From the cell containing the given text, extract its center point as (x, y) coordinate. 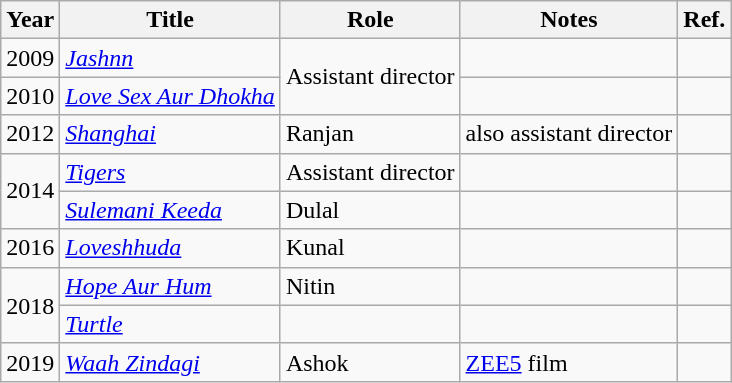
2014 (30, 191)
Nitin (370, 286)
2010 (30, 96)
Loveshhuda (170, 248)
Ref. (704, 20)
Notes (569, 20)
2012 (30, 134)
Jashnn (170, 58)
2019 (30, 362)
ZEE5 film (569, 362)
Waah Zindagi (170, 362)
Love Sex Aur Dhokha (170, 96)
Dulal (370, 210)
also assistant director (569, 134)
Year (30, 20)
Sulemani Keeda (170, 210)
Hope Aur Hum (170, 286)
2018 (30, 305)
Turtle (170, 324)
Tigers (170, 172)
Title (170, 20)
Ranjan (370, 134)
2016 (30, 248)
Ashok (370, 362)
Kunal (370, 248)
2009 (30, 58)
Shanghai (170, 134)
Role (370, 20)
